Find where the given text appears and provide that cell's center as (X, Y) coordinate. 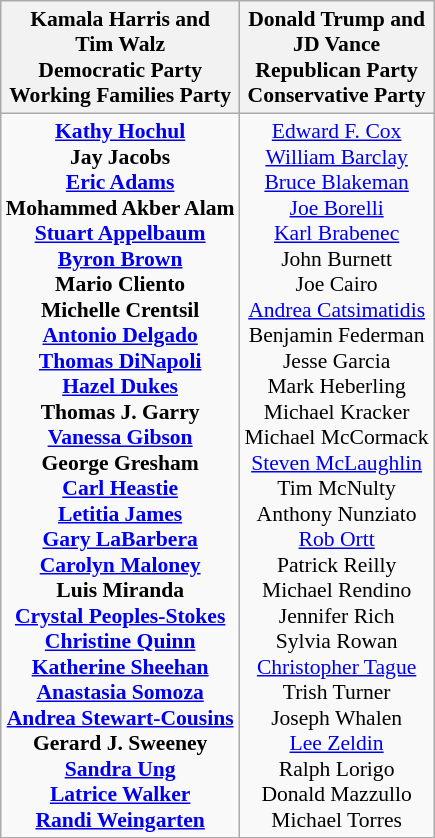
Kamala Harris andTim WalzDemocratic PartyWorking Families Party (120, 57)
Donald Trump andJD VanceRepublican PartyConservative Party (337, 57)
